Provide the (x, y) coordinate of the cell's center where the given text is located.  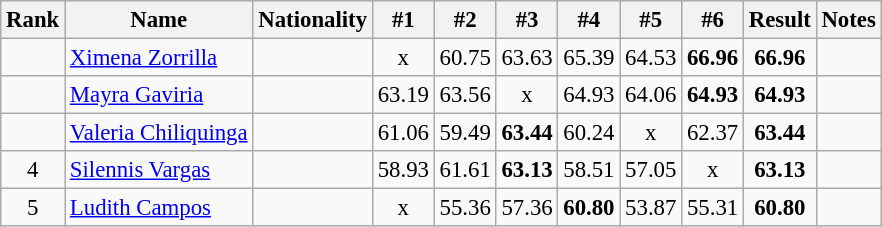
57.05 (651, 170)
#5 (651, 20)
55.31 (713, 208)
#2 (465, 20)
4 (33, 170)
58.51 (589, 170)
5 (33, 208)
#4 (589, 20)
Ximena Zorrilla (159, 58)
Rank (33, 20)
#3 (527, 20)
55.36 (465, 208)
60.75 (465, 58)
59.49 (465, 133)
57.36 (527, 208)
53.87 (651, 208)
#1 (403, 20)
#6 (713, 20)
Silennis Vargas (159, 170)
Valeria Chiliquinga (159, 133)
Nationality (312, 20)
64.53 (651, 58)
60.24 (589, 133)
58.93 (403, 170)
Result (780, 20)
Mayra Gaviria (159, 95)
63.63 (527, 58)
61.61 (465, 170)
Notes (848, 20)
63.19 (403, 95)
64.06 (651, 95)
Name (159, 20)
63.56 (465, 95)
61.06 (403, 133)
62.37 (713, 133)
65.39 (589, 58)
Ludith Campos (159, 208)
